For the text-containing cell, return its midpoint in [X, Y] coordinate format. 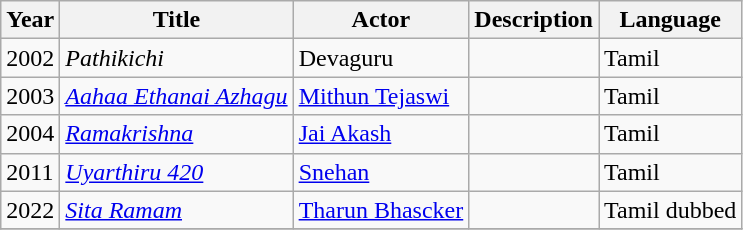
Uyarthiru 420 [176, 172]
Devaguru [381, 58]
Snehan [381, 172]
2022 [30, 210]
Mithun Tejaswi [381, 96]
Sita Ramam [176, 210]
2002 [30, 58]
Title [176, 20]
2004 [30, 134]
Language [670, 20]
2011 [30, 172]
Tamil dubbed [670, 210]
Pathikichi [176, 58]
Year [30, 20]
Ramakrishna [176, 134]
Tharun Bhascker [381, 210]
Description [534, 20]
Aahaa Ethanai Azhagu [176, 96]
Jai Akash [381, 134]
Actor [381, 20]
2003 [30, 96]
